Provide the (x, y) coordinate of the cell's center where the given text is located.  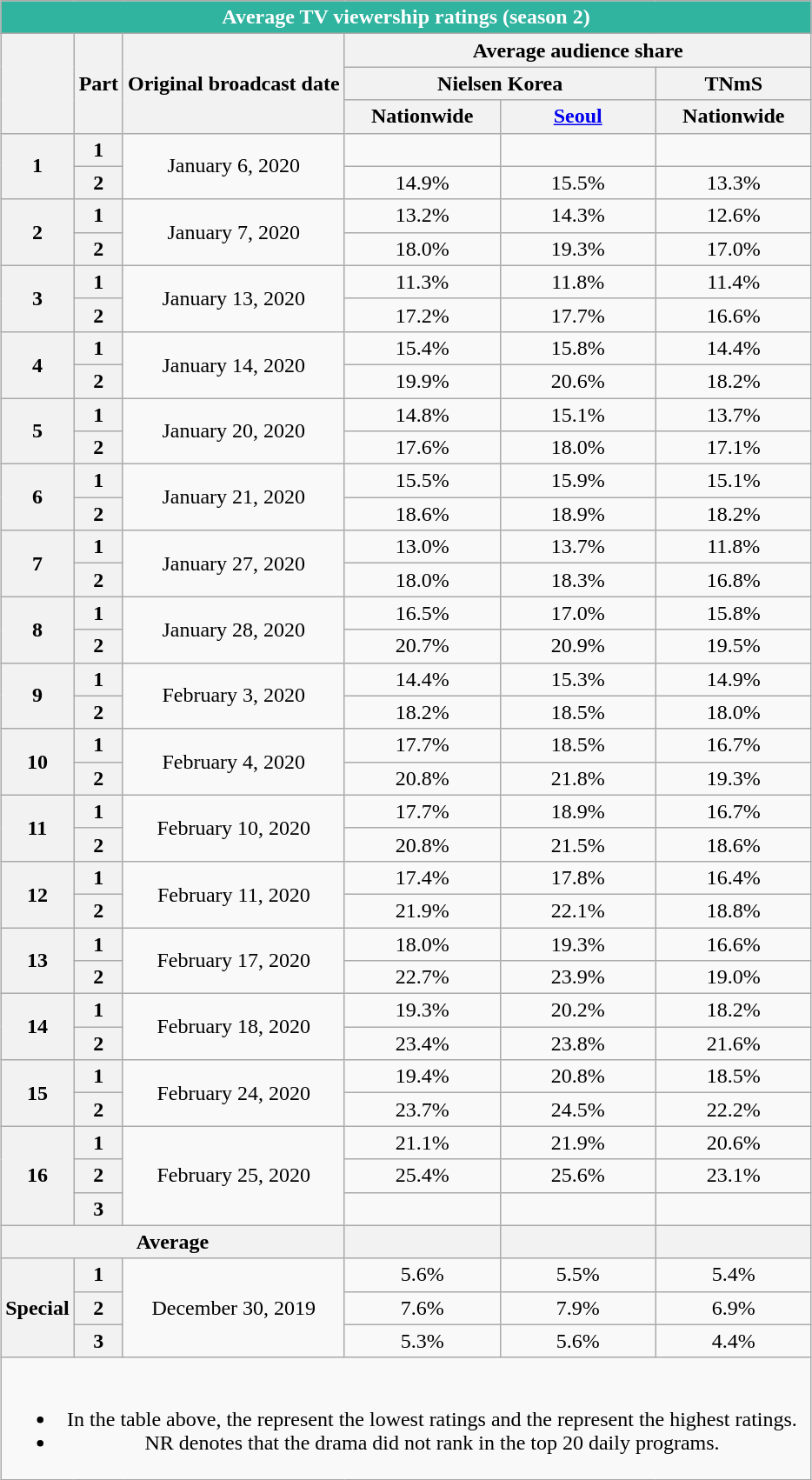
Seoul (577, 117)
19.5% (734, 646)
17.1% (734, 448)
19.0% (734, 977)
16.5% (423, 613)
TNmS (734, 83)
16.4% (734, 877)
23.8% (577, 1043)
22.1% (577, 910)
13.0% (423, 547)
Average (172, 1242)
14.3% (577, 216)
January 28, 2020 (233, 630)
Part (98, 83)
16 (37, 1176)
5.3% (423, 1341)
21.8% (577, 778)
7 (37, 563)
6.9% (734, 1308)
January 14, 2020 (233, 364)
11 (37, 828)
December 30, 2019 (233, 1308)
17.4% (423, 877)
19.4% (423, 1077)
10 (37, 762)
25.6% (577, 1176)
January 21, 2020 (233, 497)
24.5% (577, 1110)
23.4% (423, 1043)
18.3% (577, 580)
23.1% (734, 1176)
15.4% (423, 348)
12 (37, 894)
Average audience share (577, 50)
February 17, 2020 (233, 960)
25.4% (423, 1176)
5 (37, 431)
February 11, 2020 (233, 894)
22.7% (423, 977)
4 (37, 364)
14.8% (423, 415)
23.9% (577, 977)
15 (37, 1093)
13 (37, 960)
12.6% (734, 216)
17.6% (423, 448)
11.3% (423, 282)
7.9% (577, 1308)
5.5% (577, 1275)
February 24, 2020 (233, 1093)
21.5% (577, 844)
January 20, 2020 (233, 431)
Original broadcast date (233, 83)
21.1% (423, 1143)
13.3% (734, 183)
20.9% (577, 646)
Special (37, 1308)
16.8% (734, 580)
5.4% (734, 1275)
February 3, 2020 (233, 696)
January 6, 2020 (233, 166)
January 13, 2020 (233, 298)
February 4, 2020 (233, 762)
14 (37, 1027)
15.3% (577, 679)
February 18, 2020 (233, 1027)
6 (37, 497)
15.9% (577, 481)
18.8% (734, 910)
January 27, 2020 (233, 563)
17.2% (423, 315)
Nielsen Korea (500, 83)
20.7% (423, 646)
7.6% (423, 1308)
February 25, 2020 (233, 1176)
Average TV viewership ratings (season 2) (407, 17)
4.4% (734, 1341)
20.2% (577, 1010)
January 7, 2020 (233, 232)
8 (37, 630)
11.4% (734, 282)
22.2% (734, 1110)
21.6% (734, 1043)
19.9% (423, 381)
17.8% (577, 877)
23.7% (423, 1110)
9 (37, 696)
February 10, 2020 (233, 828)
13.2% (423, 216)
